Search for the cell housing the specified text and yield its (X, Y) center coordinate. 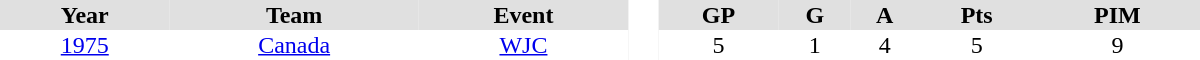
Year (85, 15)
Team (294, 15)
9 (1118, 45)
GP (718, 15)
WJC (524, 45)
Event (524, 15)
G (815, 15)
Canada (294, 45)
1 (815, 45)
1975 (85, 45)
PIM (1118, 15)
Pts (976, 15)
4 (885, 45)
A (885, 15)
